Detect which cell encompasses the target text, then output its (X, Y) center coordinate. 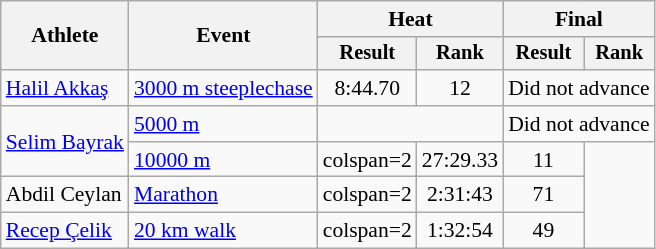
20 km walk (224, 231)
3000 m steeplechase (224, 88)
Final (579, 19)
Athlete (65, 36)
5000 m (224, 124)
12 (460, 88)
Heat (410, 19)
8:44.70 (368, 88)
1:32:54 (460, 231)
10000 m (224, 160)
Halil Akkaş (65, 88)
49 (544, 231)
Event (224, 36)
Abdil Ceylan (65, 195)
Selim Bayrak (65, 142)
71 (544, 195)
Marathon (224, 195)
Recep Çelik (65, 231)
27:29.33 (460, 160)
11 (544, 160)
2:31:43 (460, 195)
